Find where the given text appears and provide that cell's center as (X, Y) coordinate. 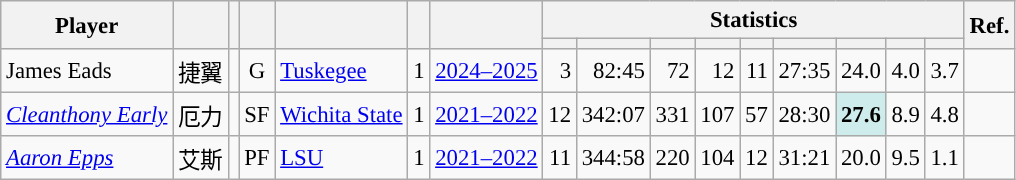
82:45 (613, 71)
Ref. (989, 25)
厄力 (201, 115)
SF (257, 115)
72 (672, 71)
4.8 (944, 115)
3.7 (944, 71)
艾斯 (201, 158)
107 (718, 115)
James Eads (87, 71)
Statistics (754, 20)
331 (672, 115)
4.0 (906, 71)
3 (560, 71)
Aaron Epps (87, 158)
PF (257, 158)
8.9 (906, 115)
31:21 (804, 158)
捷翼 (201, 71)
104 (718, 158)
27:35 (804, 71)
28:30 (804, 115)
Wichita State (342, 115)
LSU (342, 158)
27.6 (861, 115)
57 (756, 115)
Cleanthony Early (87, 115)
1.1 (944, 158)
342:07 (613, 115)
20.0 (861, 158)
344:58 (613, 158)
2024–2025 (486, 71)
220 (672, 158)
9.5 (906, 158)
Tuskegee (342, 71)
24.0 (861, 71)
G (257, 71)
Player (87, 25)
